Locate the cell with the specified text and output its [x, y] center coordinate. 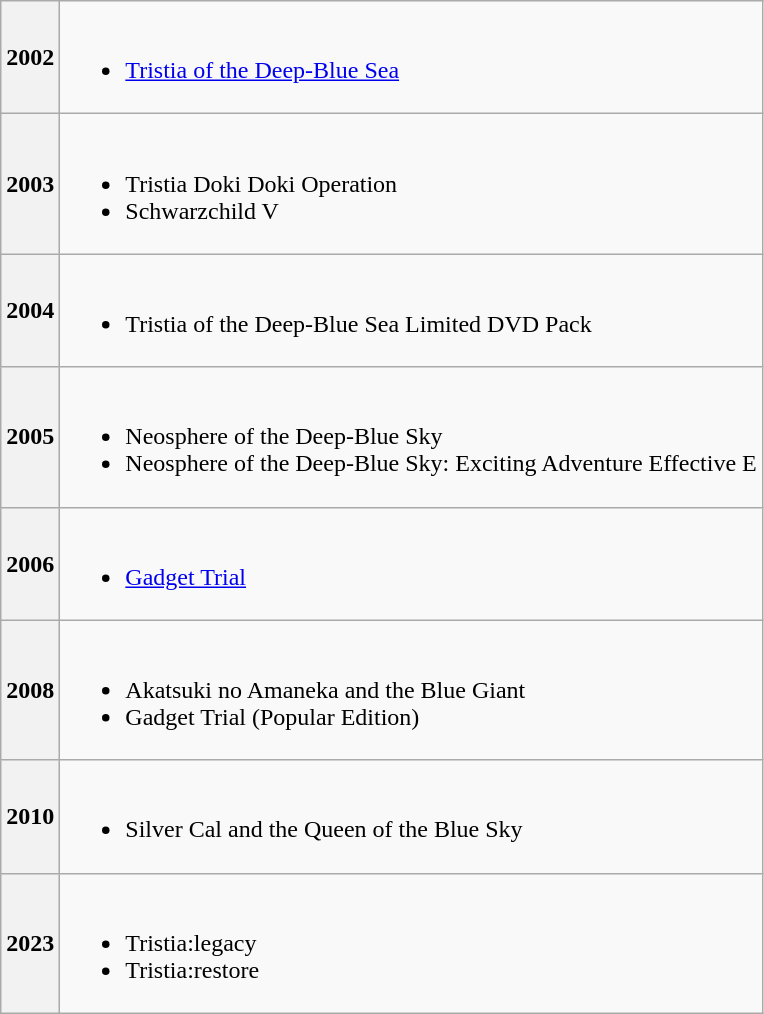
2023 [30, 943]
2004 [30, 310]
Tristia of the Deep-Blue Sea [411, 58]
2003 [30, 184]
Silver Cal and the Queen of the Blue Sky [411, 816]
Neosphere of the Deep-Blue SkyNeosphere of the Deep-Blue Sky: Exciting Adventure Effective E [411, 437]
Akatsuki no Amaneka and the Blue GiantGadget Trial (Popular Edition) [411, 690]
2002 [30, 58]
2008 [30, 690]
Tristia Doki Doki OperationSchwarzchild V [411, 184]
2006 [30, 564]
Tristia:legacyTristia:restore [411, 943]
Tristia of the Deep-Blue Sea Limited DVD Pack [411, 310]
Gadget Trial [411, 564]
2005 [30, 437]
2010 [30, 816]
